Pinpoint the cell where the given text exists, returning its [x, y] midpoint coordinate. 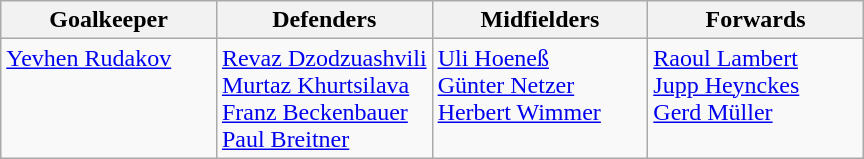
Goalkeeper [109, 20]
Forwards [756, 20]
Raoul Lambert Jupp Heynckes Gerd Müller [756, 98]
Uli Hoeneß Günter Netzer Herbert Wimmer [540, 98]
Yevhen Rudakov [109, 98]
Revaz Dzodzuashvili Murtaz Khurtsilava Franz Beckenbauer Paul Breitner [324, 98]
Midfielders [540, 20]
Defenders [324, 20]
